Identify which cell holds the provided text, then report its [X, Y] central coordinate. 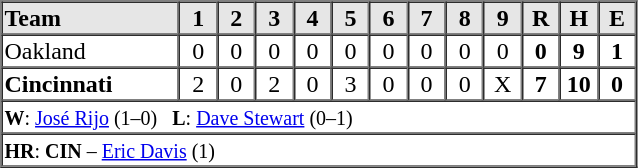
HR: CIN – Eric Davis (1) [319, 150]
X [503, 84]
W: José Rijo (1–0) L: Dave Stewart (0–1) [319, 116]
Oakland [91, 50]
Team [91, 18]
E [617, 18]
Cincinnati [91, 84]
H [579, 18]
R [541, 18]
6 [388, 18]
5 [350, 18]
10 [579, 84]
4 [312, 18]
8 [465, 18]
